Return [X, Y] of the center of cell containing provided text 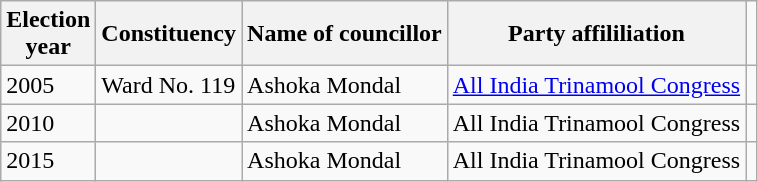
Party affililiation [596, 34]
2010 [48, 123]
Election year [48, 34]
2015 [48, 161]
2005 [48, 85]
Name of councillor [345, 34]
Ward No. 119 [169, 85]
Constituency [169, 34]
